Pinpoint the cell where the given text exists, returning its [x, y] midpoint coordinate. 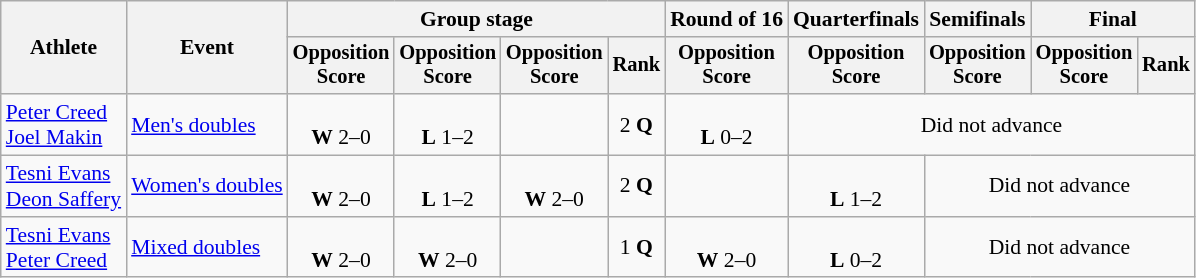
Women's doubles [207, 186]
Event [207, 48]
1 Q [637, 248]
Peter CreedJoel Makin [64, 124]
Round of 16 [726, 19]
Final [1113, 19]
Group stage [476, 19]
Semifinals [978, 19]
Tesni EvansDeon Saffery [64, 186]
Mixed doubles [207, 248]
Tesni EvansPeter Creed [64, 248]
Men's doubles [207, 124]
Athlete [64, 48]
Quarterfinals [856, 19]
